From the cell containing the given text, extract its center point as [x, y] coordinate. 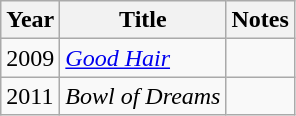
2011 [30, 96]
Good Hair [143, 58]
Bowl of Dreams [143, 96]
Title [143, 20]
2009 [30, 58]
Year [30, 20]
Notes [260, 20]
